Capture the cell that displays the provided text and extract its [X, Y] central coordinate. 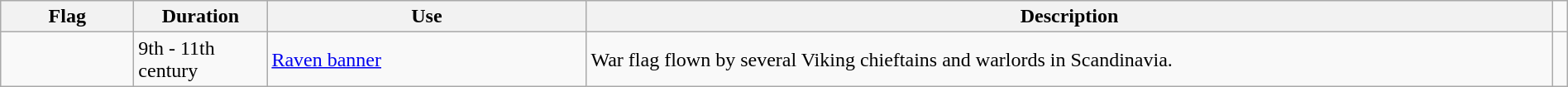
Flag [68, 17]
Use [427, 17]
Description [1069, 17]
War flag flown by several Viking chieftains and warlords in Scandinavia. [1069, 60]
9th - 11th century [200, 60]
Duration [200, 17]
Raven banner [427, 60]
